Output the [x, y] coordinate of the center of the cell containing the given text.  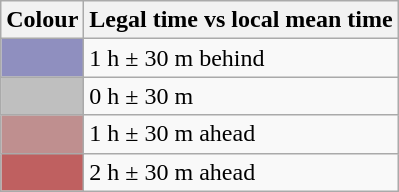
1 h ± 30 m behind [241, 58]
0 h ± 30 m [241, 96]
Colour [42, 20]
Legal time vs local mean time [241, 20]
1 h ± 30 m ahead [241, 134]
2 h ± 30 m ahead [241, 172]
